Determine the [x, y] coordinate at the center of the cell enclosing the given text.  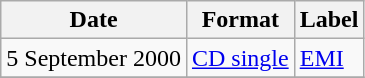
Format [240, 20]
Label [329, 20]
CD single [240, 58]
5 September 2000 [94, 58]
EMI [329, 58]
Date [94, 20]
